Pinpoint the cell where the given text exists, returning its [X, Y] midpoint coordinate. 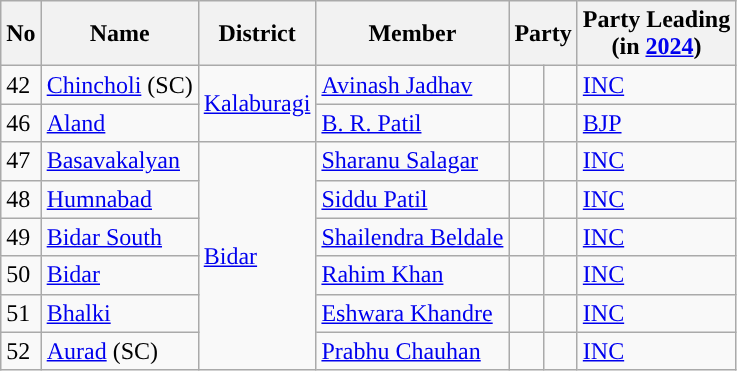
Bidar South [120, 237]
Rahim Khan [412, 275]
47 [21, 161]
49 [21, 237]
No [21, 34]
Sharanu Salagar [412, 161]
42 [21, 85]
Prabhu Chauhan [412, 351]
Kalaburagi [257, 104]
Aland [120, 123]
Eshwara Khandre [412, 313]
Aurad (SC) [120, 351]
District [257, 34]
Basavakalyan [120, 161]
BJP [656, 123]
Siddu Patil [412, 199]
Avinash Jadhav [412, 85]
Party [543, 34]
Chincholi (SC) [120, 85]
51 [21, 313]
Bhalki [120, 313]
50 [21, 275]
Shailendra Beldale [412, 237]
Party Leading(in 2024) [656, 34]
52 [21, 351]
Name [120, 34]
B. R. Patil [412, 123]
Humnabad [120, 199]
Member [412, 34]
46 [21, 123]
48 [21, 199]
